Search for the cell housing the specified text and yield its (X, Y) center coordinate. 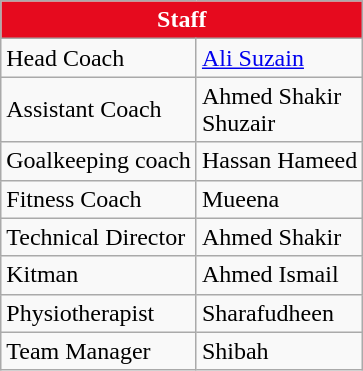
Team Manager (99, 351)
Staff (182, 20)
Fitness Coach (99, 199)
Ali Suzain (279, 58)
Head Coach (99, 58)
Mueena (279, 199)
Sharafudheen (279, 313)
Kitman (99, 275)
Ahmed Shakir Shuzair (279, 110)
Physiotherapist (99, 313)
Ahmed Ismail (279, 275)
Goalkeeping coach (99, 161)
Technical Director (99, 237)
Assistant Coach (99, 110)
Hassan Hameed (279, 161)
Ahmed Shakir (279, 237)
Shibah (279, 351)
